Determine the (x, y) coordinate at the center of the cell enclosing the given text.  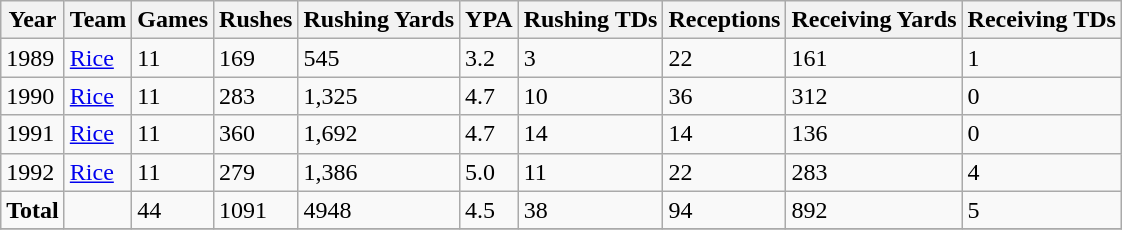
4948 (379, 210)
3 (590, 58)
1,692 (379, 134)
1091 (256, 210)
5.0 (490, 172)
1,386 (379, 172)
545 (379, 58)
3.2 (490, 58)
38 (590, 210)
10 (590, 96)
5 (1042, 210)
1 (1042, 58)
Games (173, 20)
44 (173, 210)
Year (33, 20)
161 (874, 58)
4.5 (490, 210)
Receiving Yards (874, 20)
169 (256, 58)
Receiving TDs (1042, 20)
1992 (33, 172)
Rushes (256, 20)
1,325 (379, 96)
Rushing TDs (590, 20)
892 (874, 210)
Rushing Yards (379, 20)
YPA (490, 20)
360 (256, 134)
94 (724, 210)
Total (33, 210)
Receptions (724, 20)
36 (724, 96)
1990 (33, 96)
312 (874, 96)
1989 (33, 58)
4 (1042, 172)
279 (256, 172)
Team (98, 20)
136 (874, 134)
1991 (33, 134)
